Output the [x, y] coordinate of the center of the cell containing the given text.  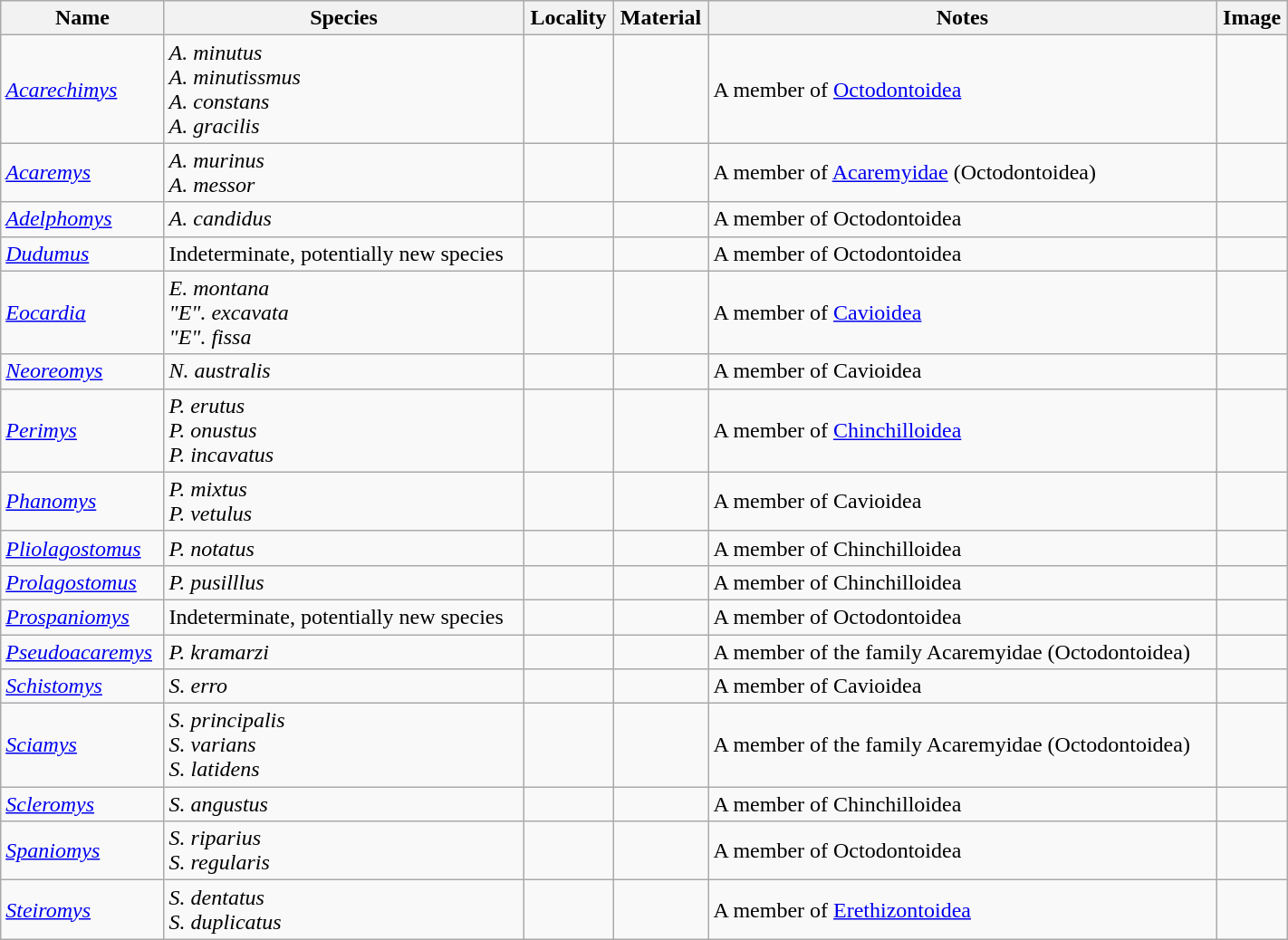
S. angustus [344, 804]
Adelphomys [82, 219]
Species [344, 18]
Dudumus [82, 254]
Steiromys [82, 909]
Image [1252, 18]
S. erro [344, 686]
Prospaniomys [82, 617]
Spaniomys [82, 851]
Name [82, 18]
Eocardia [82, 312]
Perimys [82, 430]
Pseudoacaremys [82, 651]
Neoreomys [82, 371]
S. dentatusS. duplicatus [344, 909]
P. mixtusP. vetulus [344, 502]
Phanomys [82, 502]
Acaremys [82, 172]
Acarechimys [82, 89]
S. ripariusS. regularis [344, 851]
A member of Acaremyidae (Octodontoidea) [962, 172]
Prolagostomus [82, 582]
P. pusilllus [344, 582]
Material [661, 18]
P. erutusP. onustusP. incavatus [344, 430]
Locality [569, 18]
S. principalisS. variansS. latidens [344, 745]
A member of Erethizontoidea [962, 909]
A. murinusA. messor [344, 172]
N. australis [344, 371]
E. montana"E". excavata"E". fissa [344, 312]
A. minutusA. minutissmusA. constansA. gracilis [344, 89]
A. candidus [344, 219]
Schistomys [82, 686]
Notes [962, 18]
Pliolagostomus [82, 548]
Sciamys [82, 745]
P. notatus [344, 548]
P. kramarzi [344, 651]
Scleromys [82, 804]
